From the cell containing the given text, extract its center point as [X, Y] coordinate. 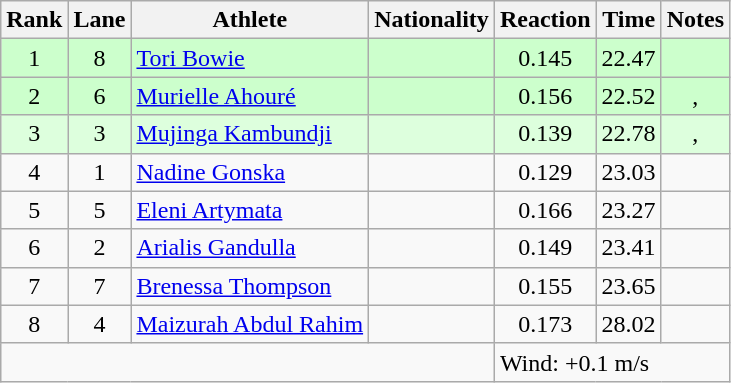
0.145 [545, 58]
28.02 [628, 324]
23.41 [628, 248]
0.139 [545, 134]
23.27 [628, 210]
23.03 [628, 172]
22.52 [628, 96]
22.78 [628, 134]
Reaction [545, 20]
Murielle Ahouré [250, 96]
Brenessa Thompson [250, 286]
Nadine Gonska [250, 172]
23.65 [628, 286]
Time [628, 20]
0.173 [545, 324]
Arialis Gandulla [250, 248]
0.156 [545, 96]
Wind: +0.1 m/s [612, 362]
Maizurah Abdul Rahim [250, 324]
0.166 [545, 210]
22.47 [628, 58]
0.149 [545, 248]
Mujinga Kambundji [250, 134]
Tori Bowie [250, 58]
Eleni Artymata [250, 210]
Nationality [432, 20]
0.129 [545, 172]
Athlete [250, 20]
Rank [34, 20]
Notes [695, 20]
Lane [100, 20]
0.155 [545, 286]
